Provide the (X, Y) coordinate of the cell's center where the given text is located.  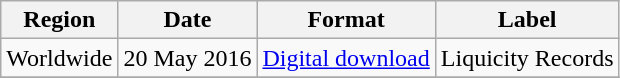
Region (60, 20)
Date (188, 20)
Worldwide (60, 58)
20 May 2016 (188, 58)
Liquicity Records (527, 58)
Format (346, 20)
Label (527, 20)
Digital download (346, 58)
